Determine the (X, Y) coordinate at the center of the cell enclosing the given text.  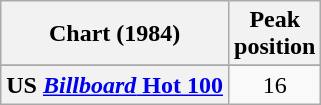
16 (275, 85)
Peakposition (275, 34)
US Billboard Hot 100 (115, 85)
Chart (1984) (115, 34)
